Locate the cell with the specified text and output its (X, Y) center coordinate. 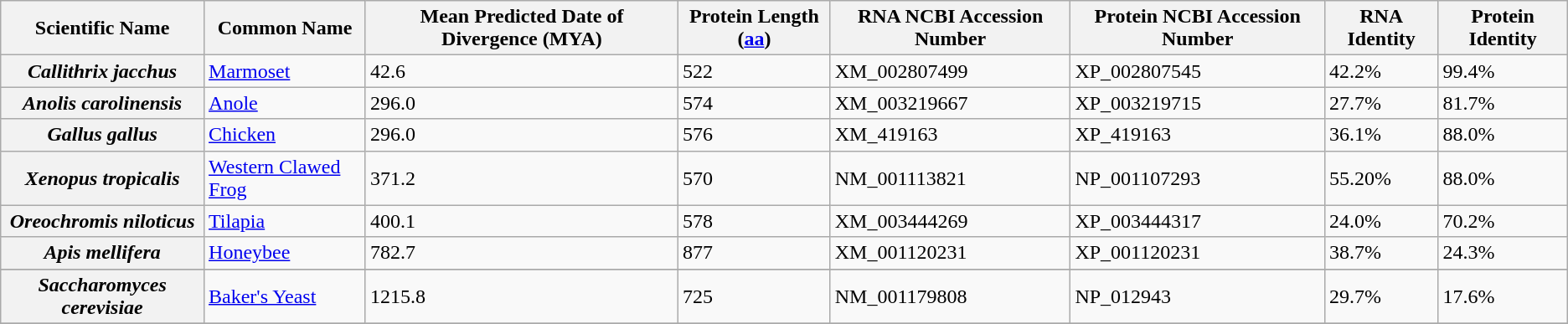
Apis mellifera (102, 253)
Saccharomyces cerevisiae (102, 296)
Anolis carolinensis (102, 103)
Protein Identity (1503, 28)
Marmoset (285, 71)
24.3% (1503, 253)
27.7% (1380, 103)
42.6 (521, 71)
578 (755, 221)
371.2 (521, 177)
725 (755, 296)
1215.8 (521, 296)
36.1% (1380, 135)
RNA NCBI Accession Number (950, 28)
17.6% (1503, 296)
42.2% (1380, 71)
Protein Length (aa) (755, 28)
XP_001120231 (1198, 253)
Xenopus tropicalis (102, 177)
Mean Predicted Date of Divergence (MYA) (521, 28)
Tilapia (285, 221)
Honeybee (285, 253)
70.2% (1503, 221)
574 (755, 103)
XP_419163 (1198, 135)
Anole (285, 103)
XM_002807499 (950, 71)
NP_012943 (1198, 296)
XP_003444317 (1198, 221)
99.4% (1503, 71)
Baker's Yeast (285, 296)
Chicken (285, 135)
RNA Identity (1380, 28)
NP_001107293 (1198, 177)
Oreochromis niloticus (102, 221)
Scientific Name (102, 28)
XM_001120231 (950, 253)
55.20% (1380, 177)
XM_419163 (950, 135)
XP_002807545 (1198, 71)
XP_003219715 (1198, 103)
24.0% (1380, 221)
81.7% (1503, 103)
38.7% (1380, 253)
Callithrix jacchus (102, 71)
Common Name (285, 28)
XM_003219667 (950, 103)
Western Clawed Frog (285, 177)
522 (755, 71)
XM_003444269 (950, 221)
400.1 (521, 221)
NM_001113821 (950, 177)
782.7 (521, 253)
NM_001179808 (950, 296)
877 (755, 253)
Protein NCBI Accession Number (1198, 28)
29.7% (1380, 296)
570 (755, 177)
576 (755, 135)
Gallus gallus (102, 135)
